Find where the given text appears and provide that cell's center as [x, y] coordinate. 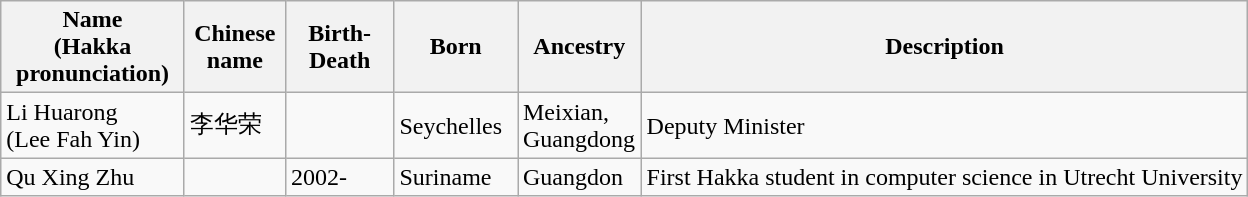
First Hakka student in computer science in Utrecht University [944, 177]
Li Huarong (Lee Fah Yin) [93, 126]
Ancestry [580, 47]
Qu Xing Zhu [93, 177]
2002- [340, 177]
Guangdon [580, 177]
Chinese name [234, 47]
Seychelles [456, 126]
Birth-Death [340, 47]
Born [456, 47]
Description [944, 47]
Name(Hakka pronunciation) [93, 47]
Deputy Minister [944, 126]
Suriname [456, 177]
Meixian, Guangdong [580, 126]
李华荣 [234, 126]
